Provide the [x, y] coordinate of the cell's center where the given text is located.  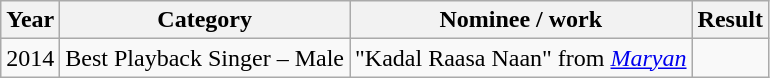
Year [30, 20]
2014 [30, 58]
Category [205, 20]
Result [730, 20]
"Kadal Raasa Naan" from Maryan [522, 58]
Nominee / work [522, 20]
Best Playback Singer – Male [205, 58]
